Provide the [x, y] coordinate of the cell's center where the given text is located.  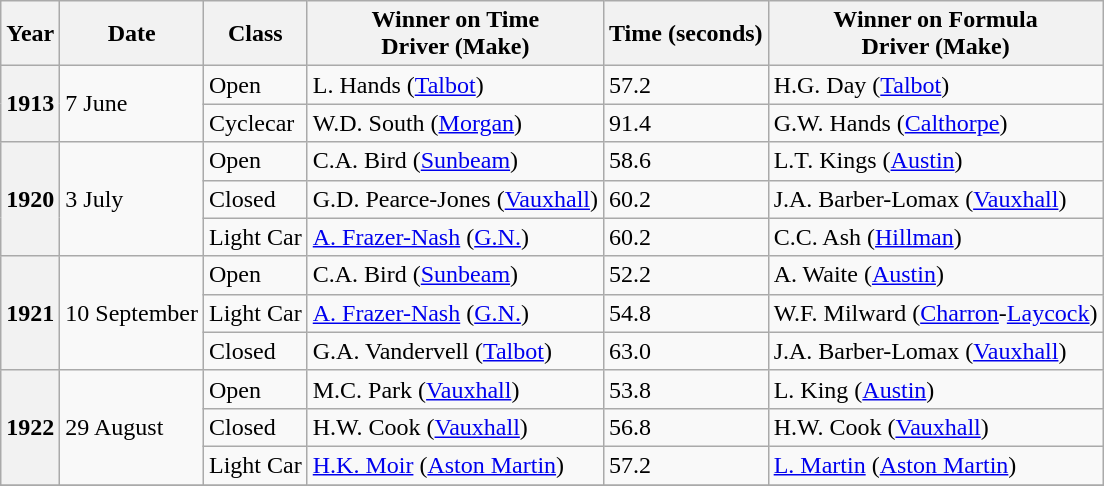
56.8 [686, 427]
Winner on Formula Driver (Make) [936, 34]
3 July [132, 199]
L. King (Austin) [936, 389]
52.2 [686, 275]
Time (seconds) [686, 34]
29 August [132, 427]
C.C. Ash (Hillman) [936, 237]
1913 [30, 104]
1921 [30, 313]
Class [256, 34]
G.D. Pearce-Jones (Vauxhall) [455, 199]
L.T. Kings (Austin) [936, 161]
G.A. Vandervell (Talbot) [455, 351]
H.G. Day (Talbot) [936, 85]
Cyclecar [256, 123]
L. Hands (Talbot) [455, 85]
91.4 [686, 123]
L. Martin (Aston Martin) [936, 465]
53.8 [686, 389]
A. Waite (Austin) [936, 275]
58.6 [686, 161]
63.0 [686, 351]
H.K. Moir (Aston Martin) [455, 465]
Year [30, 34]
G.W. Hands (Calthorpe) [936, 123]
10 September [132, 313]
1922 [30, 427]
M.C. Park (Vauxhall) [455, 389]
54.8 [686, 313]
W.D. South (Morgan) [455, 123]
7 June [132, 104]
Winner on Time Driver (Make) [455, 34]
W.F. Milward (Charron-Laycock) [936, 313]
Date [132, 34]
1920 [30, 199]
